From the cell containing the given text, extract its center point as [X, Y] coordinate. 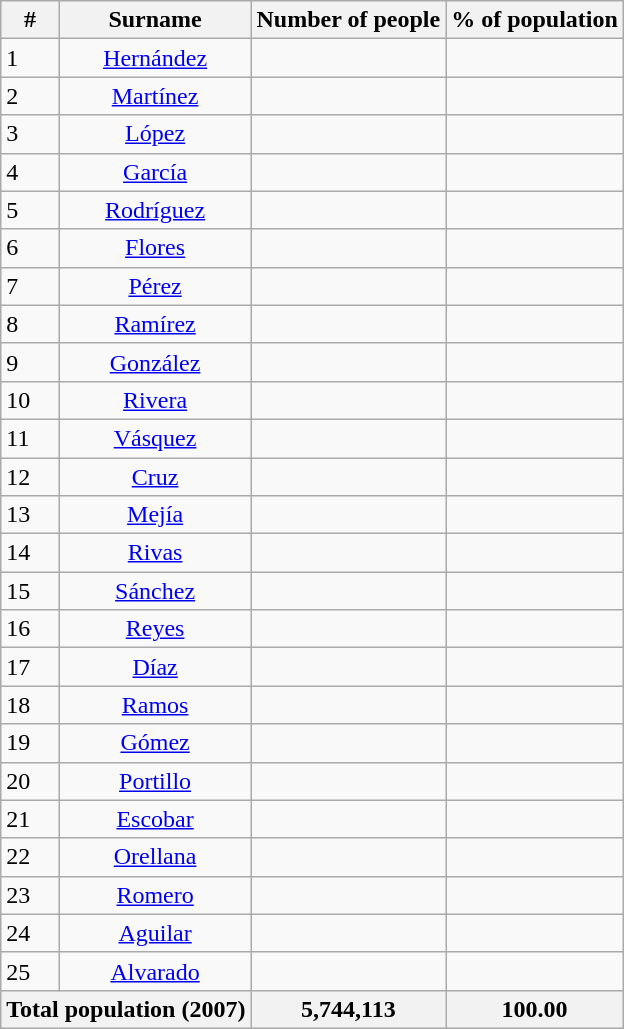
100.00 [535, 1009]
Alvarado [155, 971]
7 [30, 286]
González [155, 362]
4 [30, 172]
Number of people [348, 20]
Díaz [155, 667]
22 [30, 857]
López [155, 134]
8 [30, 324]
15 [30, 591]
10 [30, 400]
14 [30, 553]
12 [30, 477]
17 [30, 667]
Martínez [155, 96]
Flores [155, 248]
5 [30, 210]
16 [30, 629]
21 [30, 819]
2 [30, 96]
20 [30, 781]
Reyes [155, 629]
Sánchez [155, 591]
Pérez [155, 286]
5,744,113 [348, 1009]
Escobar [155, 819]
Orellana [155, 857]
Cruz [155, 477]
% of population [535, 20]
Rivas [155, 553]
Rodríguez [155, 210]
19 [30, 743]
24 [30, 933]
Vásquez [155, 438]
3 [30, 134]
Mejía [155, 515]
Portillo [155, 781]
Surname [155, 20]
23 [30, 895]
6 [30, 248]
Ramos [155, 705]
Rivera [155, 400]
Total population (2007) [126, 1009]
1 [30, 58]
# [30, 20]
25 [30, 971]
18 [30, 705]
9 [30, 362]
Romero [155, 895]
Aguilar [155, 933]
Ramírez [155, 324]
13 [30, 515]
Hernández [155, 58]
García [155, 172]
Gómez [155, 743]
11 [30, 438]
